Provide the (X, Y) coordinate of the cell's center where the given text is located.  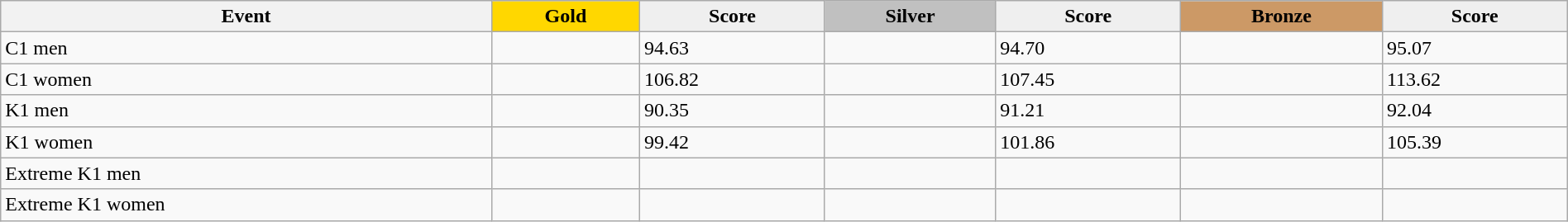
105.39 (1475, 142)
106.82 (733, 79)
C1 women (246, 79)
107.45 (1088, 79)
Silver (910, 17)
Bronze (1282, 17)
113.62 (1475, 79)
C1 men (246, 48)
101.86 (1088, 142)
K1 women (246, 142)
92.04 (1475, 111)
Gold (566, 17)
94.63 (733, 48)
91.21 (1088, 111)
K1 men (246, 111)
Extreme K1 women (246, 205)
90.35 (733, 111)
Event (246, 17)
Extreme K1 men (246, 173)
95.07 (1475, 48)
94.70 (1088, 48)
99.42 (733, 142)
